Provide the (x, y) coordinate of the cell's center where the given text is located.  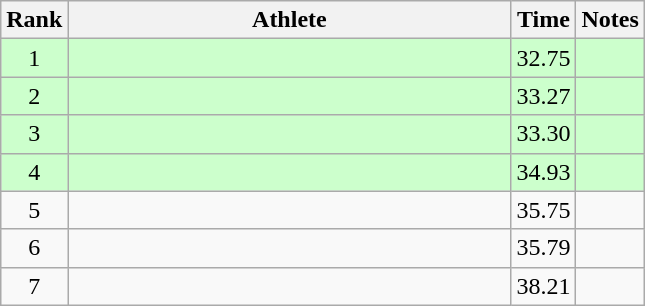
4 (34, 172)
Time (544, 20)
1 (34, 58)
32.75 (544, 58)
35.75 (544, 210)
Rank (34, 20)
2 (34, 96)
38.21 (544, 286)
3 (34, 134)
6 (34, 248)
33.27 (544, 96)
Notes (610, 20)
33.30 (544, 134)
5 (34, 210)
34.93 (544, 172)
35.79 (544, 248)
Athlete (290, 20)
7 (34, 286)
